Provide the [x, y] coordinate of the cell's center where the given text is located.  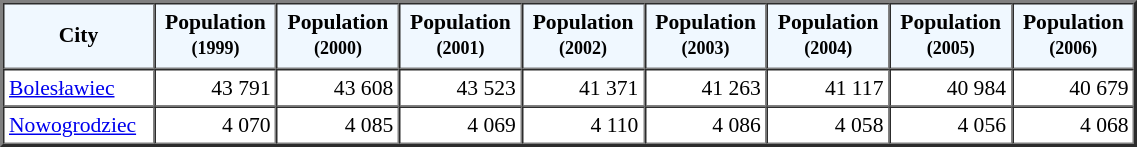
Population(2003) [706, 36]
43 523 [460, 87]
Population(2000) [338, 36]
Population(2006) [1074, 36]
43 791 [216, 87]
Population(1999) [216, 36]
Population(2002) [584, 36]
City [78, 36]
4 056 [950, 125]
41 117 [828, 87]
4 085 [338, 125]
Nowogrodziec [78, 125]
4 068 [1074, 125]
Population(2005) [950, 36]
4 070 [216, 125]
Bolesławiec [78, 87]
4 110 [584, 125]
Population(2001) [460, 36]
40 984 [950, 87]
41 263 [706, 87]
4 058 [828, 125]
41 371 [584, 87]
4 086 [706, 125]
43 608 [338, 87]
Population(2004) [828, 36]
4 069 [460, 125]
40 679 [1074, 87]
